Scan for the cell matching the given text and deliver its [X, Y] coordinate at center. 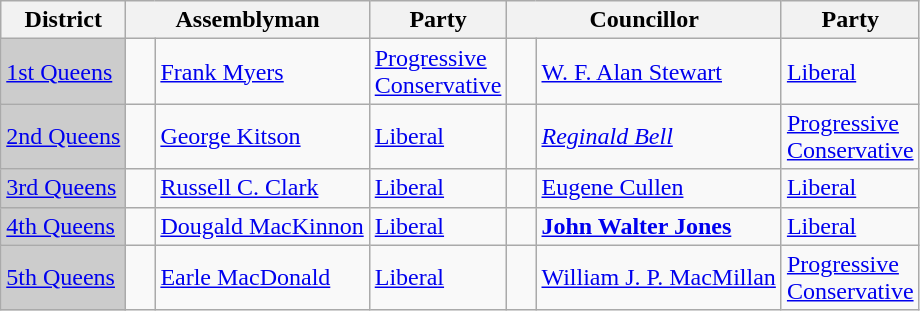
4th Queens [64, 226]
3rd Queens [64, 188]
George Kitson [262, 136]
2nd Queens [64, 136]
Eugene Cullen [658, 188]
Russell C. Clark [262, 188]
Reginald Bell [658, 136]
Assemblyman [248, 20]
Frank Myers [262, 72]
John Walter Jones [658, 226]
1st Queens [64, 72]
5th Queens [64, 278]
William J. P. MacMillan [658, 278]
Dougald MacKinnon [262, 226]
W. F. Alan Stewart [658, 72]
Earle MacDonald [262, 278]
District [64, 20]
Councillor [644, 20]
